Find where the given text appears and provide that cell's center as (x, y) coordinate. 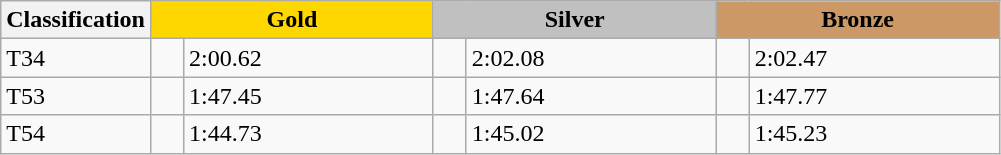
T34 (76, 58)
1:47.77 (874, 96)
1:47.64 (591, 96)
2:00.62 (308, 58)
1:45.02 (591, 134)
1:47.45 (308, 96)
1:45.23 (874, 134)
2:02.47 (874, 58)
Classification (76, 20)
T54 (76, 134)
2:02.08 (591, 58)
T53 (76, 96)
1:44.73 (308, 134)
Gold (292, 20)
Bronze (858, 20)
Silver (574, 20)
